Pinpoint the cell where the given text exists, returning its [X, Y] midpoint coordinate. 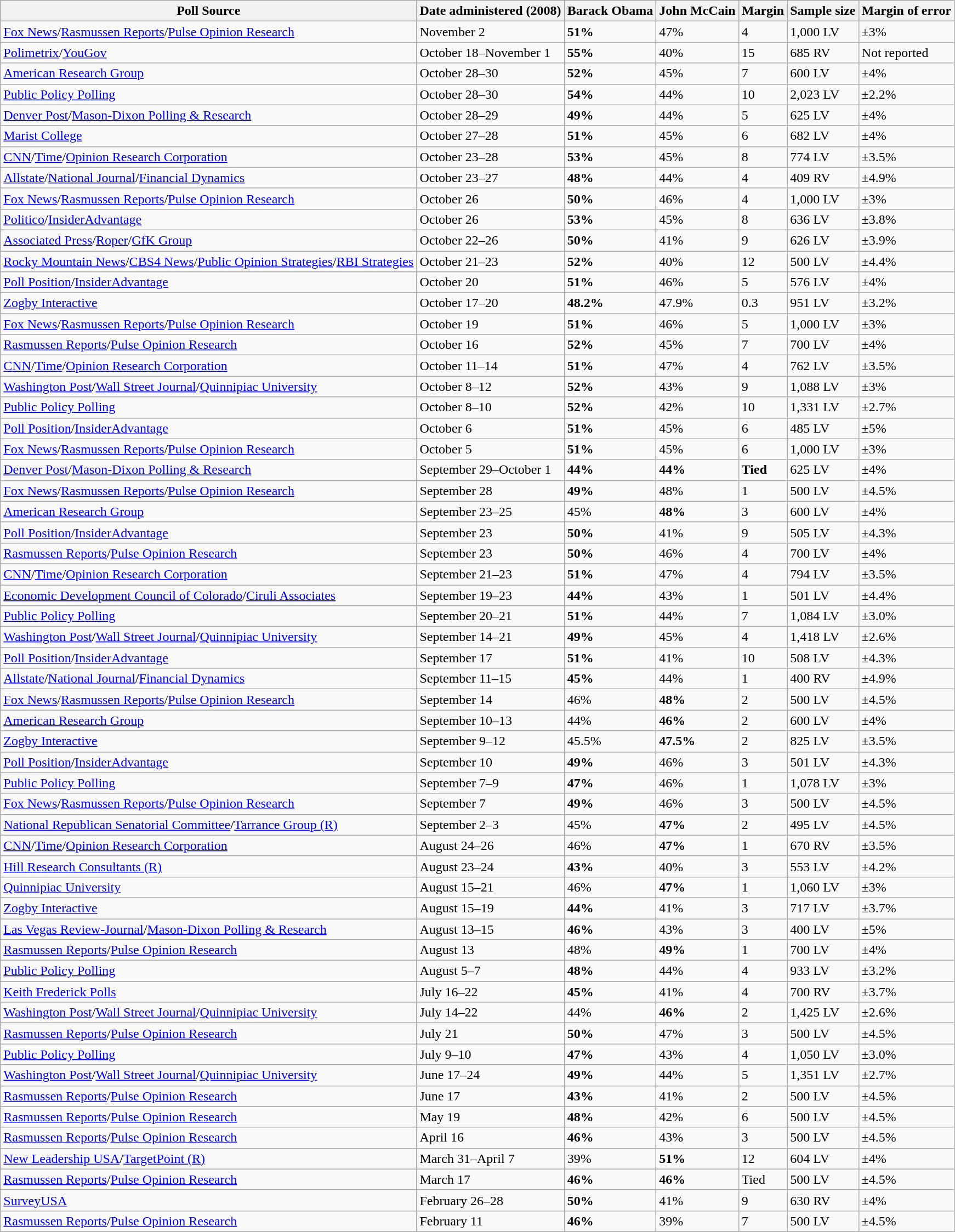
48.2% [610, 303]
700 RV [823, 992]
September 17 [490, 658]
September 19–23 [490, 595]
March 17 [490, 1179]
National Republican Senatorial Committee/Tarrance Group (R) [208, 825]
45.5% [610, 741]
55% [610, 53]
2,023 LV [823, 94]
Marist College [208, 136]
495 LV [823, 825]
February 11 [490, 1221]
October 27–28 [490, 136]
636 LV [823, 219]
October 5 [490, 449]
54% [610, 94]
762 LV [823, 366]
New Leadership USA/TargetPoint (R) [208, 1159]
October 22–26 [490, 240]
Las Vegas Review-Journal/Mason-Dixon Polling & Research [208, 929]
717 LV [823, 908]
October 23–28 [490, 157]
September 2–3 [490, 825]
825 LV [823, 741]
Rocky Mountain News/CBS4 News/Public Opinion Strategies/RBI Strategies [208, 262]
September 10 [490, 762]
September 11–15 [490, 679]
October 21–23 [490, 262]
July 9–10 [490, 1054]
August 5–7 [490, 971]
February 26–28 [490, 1200]
September 21–23 [490, 574]
July 16–22 [490, 992]
951 LV [823, 303]
Polimetrix/YouGov [208, 53]
September 7 [490, 804]
670 RV [823, 845]
October 23–27 [490, 178]
September 7–9 [490, 783]
1,088 LV [823, 387]
Hill Research Consultants (R) [208, 866]
September 9–12 [490, 741]
September 23–25 [490, 512]
47.9% [697, 303]
August 15–21 [490, 887]
SurveyUSA [208, 1200]
September 29–October 1 [490, 470]
August 13 [490, 950]
409 RV [823, 178]
Associated Press/Roper/GfK Group [208, 240]
Margin of error [907, 11]
July 21 [490, 1034]
August 15–19 [490, 908]
1,331 LV [823, 407]
Sample size [823, 11]
Keith Frederick Polls [208, 992]
Margin [763, 11]
October 18–November 1 [490, 53]
933 LV [823, 971]
1,351 LV [823, 1075]
±3.8% [907, 219]
1,060 LV [823, 887]
1,084 LV [823, 616]
August 23–24 [490, 866]
John McCain [697, 11]
October 28–29 [490, 115]
September 20–21 [490, 616]
April 16 [490, 1138]
October 6 [490, 428]
15 [763, 53]
September 10–13 [490, 720]
Economic Development Council of Colorado/Ciruli Associates [208, 595]
1,050 LV [823, 1054]
Not reported [907, 53]
47.5% [697, 741]
May 19 [490, 1117]
October 20 [490, 282]
553 LV [823, 866]
508 LV [823, 658]
June 17–24 [490, 1075]
October 11–14 [490, 366]
October 16 [490, 345]
July 14–22 [490, 1013]
October 17–20 [490, 303]
Poll Source [208, 11]
September 28 [490, 491]
626 LV [823, 240]
October 8–12 [490, 387]
1,418 LV [823, 637]
400 LV [823, 929]
±2.2% [907, 94]
682 LV [823, 136]
June 17 [490, 1096]
794 LV [823, 574]
September 14 [490, 700]
October 8–10 [490, 407]
400 RV [823, 679]
±4.2% [907, 866]
Politico/InsiderAdvantage [208, 219]
774 LV [823, 157]
September 14–21 [490, 637]
November 2 [490, 32]
October 19 [490, 324]
August 13–15 [490, 929]
604 LV [823, 1159]
1,078 LV [823, 783]
630 RV [823, 1200]
March 31–April 7 [490, 1159]
Quinnipiac University [208, 887]
685 RV [823, 53]
1,425 LV [823, 1013]
±3.9% [907, 240]
505 LV [823, 532]
August 24–26 [490, 845]
485 LV [823, 428]
0.3 [763, 303]
Date administered (2008) [490, 11]
576 LV [823, 282]
Barack Obama [610, 11]
